Locate the cell with the specified text and output its (x, y) center coordinate. 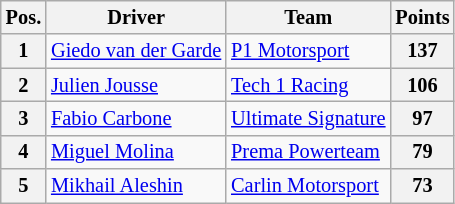
73 (422, 186)
1 (24, 51)
Carlin Motorsport (308, 186)
106 (422, 85)
Pos. (24, 17)
3 (24, 118)
Team (308, 17)
Julien Jousse (136, 85)
2 (24, 85)
Miguel Molina (136, 152)
Fabio Carbone (136, 118)
5 (24, 186)
Driver (136, 17)
P1 Motorsport (308, 51)
Mikhail Aleshin (136, 186)
Tech 1 Racing (308, 85)
97 (422, 118)
Prema Powerteam (308, 152)
Ultimate Signature (308, 118)
79 (422, 152)
Giedo van der Garde (136, 51)
4 (24, 152)
137 (422, 51)
Points (422, 17)
